For the text-containing cell, return its midpoint in [x, y] coordinate format. 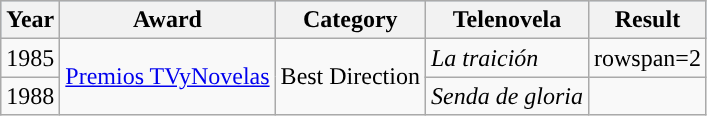
Best Direction [350, 77]
1988 [30, 96]
1985 [30, 58]
Premios TVyNovelas [168, 77]
Year [30, 20]
Category [350, 20]
Telenovela [506, 20]
Result [648, 20]
La traición [506, 58]
Award [168, 20]
rowspan=2 [648, 58]
Senda de gloria [506, 96]
